Return [X, Y] of the center of cell containing provided text 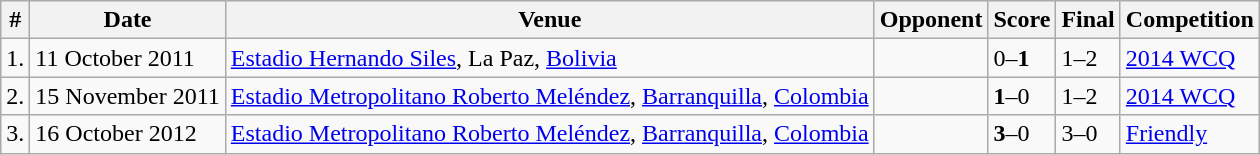
Score [1022, 20]
Competition [1190, 20]
15 November 2011 [128, 96]
0–1 [1022, 58]
# [16, 20]
1–0 [1022, 96]
2. [16, 96]
11 October 2011 [128, 58]
Date [128, 20]
Final [1088, 20]
Estadio Hernando Siles, La Paz, Bolivia [550, 58]
16 October 2012 [128, 134]
Opponent [931, 20]
1. [16, 58]
3. [16, 134]
Venue [550, 20]
Friendly [1190, 134]
